For the text-containing cell, return its midpoint in (X, Y) coordinate format. 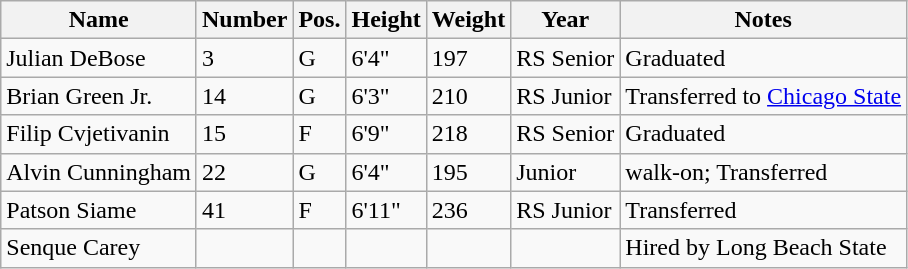
195 (468, 172)
Pos. (320, 20)
Height (386, 20)
Notes (764, 20)
Patson Siame (99, 210)
218 (468, 134)
6'9" (386, 134)
6'3" (386, 96)
22 (244, 172)
Transferred (764, 210)
197 (468, 58)
14 (244, 96)
15 (244, 134)
Year (566, 20)
41 (244, 210)
Filip Cvjetivanin (99, 134)
Name (99, 20)
6'11" (386, 210)
Julian DeBose (99, 58)
236 (468, 210)
Senque Carey (99, 248)
walk-on; Transferred (764, 172)
210 (468, 96)
Alvin Cunningham (99, 172)
Transferred to Chicago State (764, 96)
Weight (468, 20)
Brian Green Jr. (99, 96)
Hired by Long Beach State (764, 248)
Junior (566, 172)
3 (244, 58)
Number (244, 20)
